Return the (X, Y) coordinate for the center point of the cell that contains the specified text.  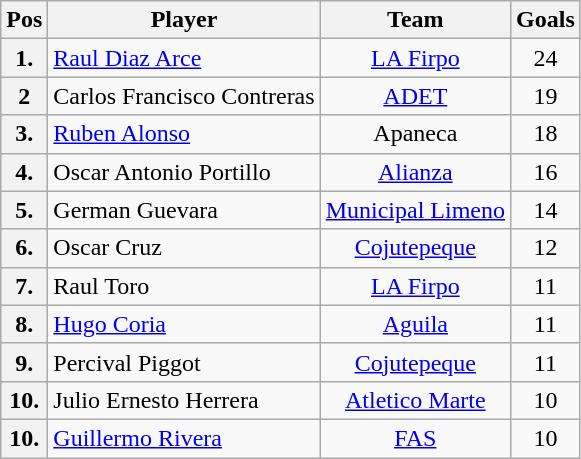
24 (546, 58)
Apaneca (415, 134)
Ruben Alonso (184, 134)
14 (546, 210)
Alianza (415, 172)
5. (24, 210)
German Guevara (184, 210)
Team (415, 20)
Municipal Limeno (415, 210)
Carlos Francisco Contreras (184, 96)
Player (184, 20)
Percival Piggot (184, 362)
Hugo Coria (184, 324)
8. (24, 324)
9. (24, 362)
7. (24, 286)
FAS (415, 438)
1. (24, 58)
3. (24, 134)
Julio Ernesto Herrera (184, 400)
Goals (546, 20)
Aguila (415, 324)
18 (546, 134)
Pos (24, 20)
6. (24, 248)
12 (546, 248)
19 (546, 96)
Atletico Marte (415, 400)
2 (24, 96)
16 (546, 172)
Raul Diaz Arce (184, 58)
Oscar Cruz (184, 248)
Guillermo Rivera (184, 438)
Oscar Antonio Portillo (184, 172)
Raul Toro (184, 286)
ADET (415, 96)
4. (24, 172)
